Search for the cell housing the specified text and yield its [X, Y] center coordinate. 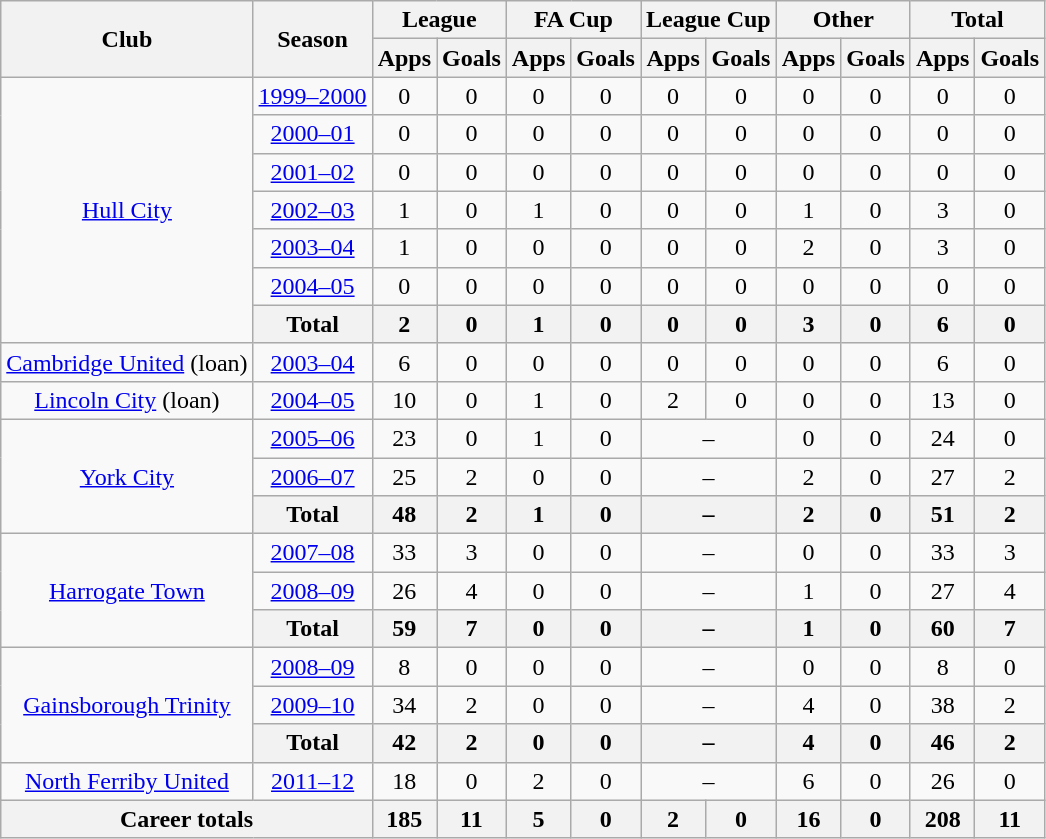
2005–06 [312, 438]
38 [942, 705]
Hull City [127, 210]
1999–2000 [312, 96]
34 [404, 705]
51 [942, 515]
Harrogate Town [127, 591]
Career totals [186, 819]
185 [404, 819]
208 [942, 819]
FA Cup [573, 20]
60 [942, 629]
2001–02 [312, 172]
25 [404, 477]
5 [538, 819]
Lincoln City (loan) [127, 400]
Season [312, 39]
2006–07 [312, 477]
Club [127, 39]
10 [404, 400]
18 [404, 781]
Cambridge United (loan) [127, 362]
23 [404, 438]
2009–10 [312, 705]
24 [942, 438]
46 [942, 743]
48 [404, 515]
42 [404, 743]
League Cup [708, 20]
2007–08 [312, 553]
2002–03 [312, 210]
2011–12 [312, 781]
Other [843, 20]
2000–01 [312, 134]
North Ferriby United [127, 781]
York City [127, 476]
16 [808, 819]
League [439, 20]
13 [942, 400]
59 [404, 629]
Gainsborough Trinity [127, 705]
